Capture the cell that displays the provided text and extract its [X, Y] central coordinate. 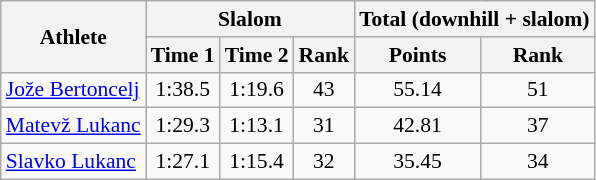
Total (downhill + slalom) [474, 19]
Matevž Lukanc [74, 126]
31 [324, 126]
1:13.1 [257, 126]
1:15.4 [257, 162]
1:29.3 [183, 126]
55.14 [418, 90]
Slavko Lukanc [74, 162]
35.45 [418, 162]
42.81 [418, 126]
32 [324, 162]
1:38.5 [183, 90]
51 [538, 90]
Slalom [250, 19]
Time 2 [257, 55]
Time 1 [183, 55]
Points [418, 55]
43 [324, 90]
Athlete [74, 36]
1:27.1 [183, 162]
37 [538, 126]
1:19.6 [257, 90]
34 [538, 162]
Jože Bertoncelj [74, 90]
